Pinpoint the cell where the given text exists, returning its [X, Y] midpoint coordinate. 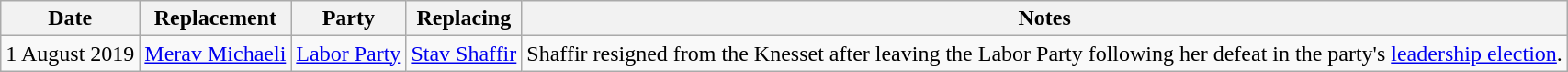
Stav Shaffir [464, 54]
1 August 2019 [70, 54]
Replacing [464, 18]
Party [349, 18]
Date [70, 18]
Notes [1045, 18]
Shaffir resigned from the Knesset after leaving the Labor Party following her defeat in the party's leadership election. [1045, 54]
Merav Michaeli [215, 54]
Replacement [215, 18]
Labor Party [349, 54]
